Locate the cell with the specified text and output its (x, y) center coordinate. 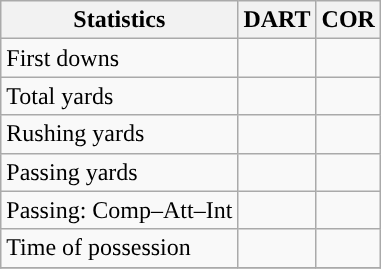
Passing: Comp–Att–Int (120, 210)
COR (348, 20)
DART (277, 20)
Total yards (120, 96)
Passing yards (120, 172)
Time of possession (120, 248)
First downs (120, 58)
Statistics (120, 20)
Rushing yards (120, 134)
